Determine the (x, y) coordinate at the center of the cell enclosing the given text.  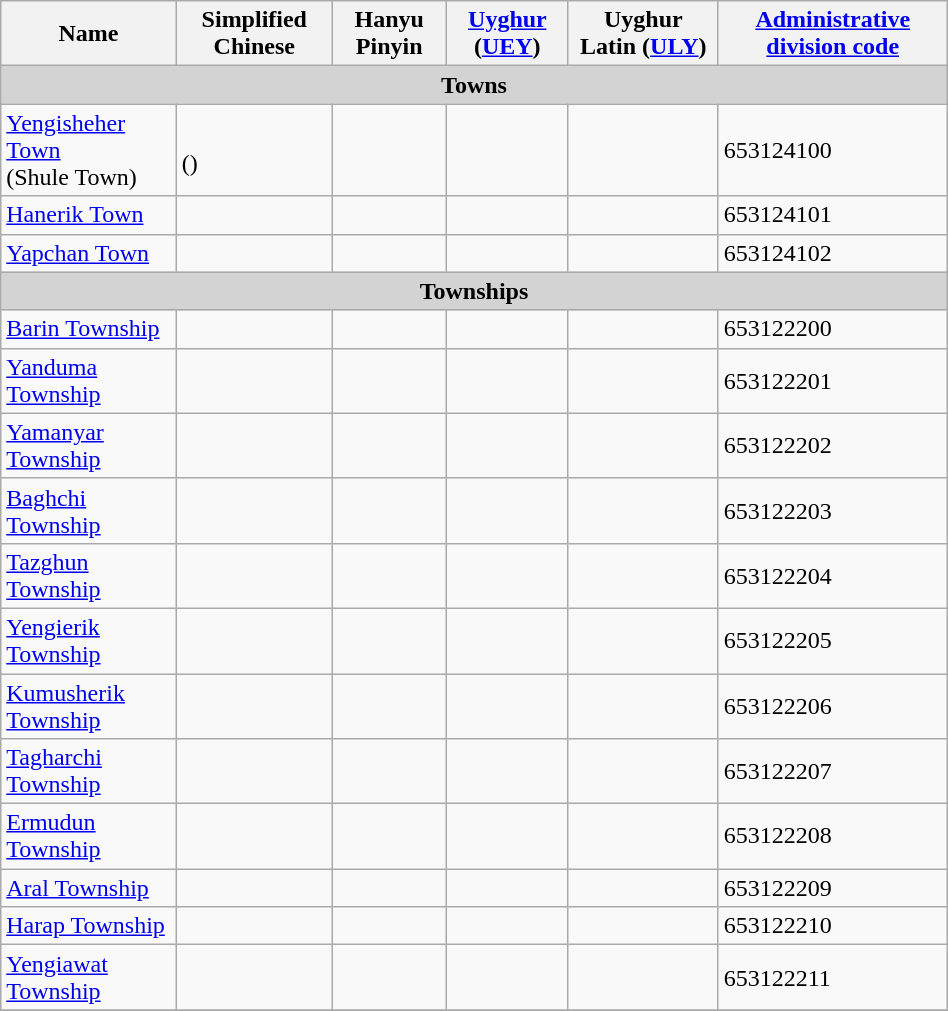
Yengierik Township (88, 640)
Towns (474, 85)
Aral Township (88, 888)
653122201 (832, 380)
653122208 (832, 836)
653122206 (832, 706)
Yengiawat Township (88, 978)
Barin Township (88, 329)
Name (88, 34)
Yamanyar Township (88, 446)
653122204 (832, 576)
653122210 (832, 926)
Simplified Chinese (254, 34)
Yapchan Town (88, 253)
Ermudun Township (88, 836)
Yengisheher Town(Shule Town) (88, 150)
Uyghur (UEY) (507, 34)
() (254, 150)
653122211 (832, 978)
653124102 (832, 253)
653122209 (832, 888)
653124101 (832, 215)
Yanduma Township (88, 380)
Kumusherik Township (88, 706)
Baghchi Township (88, 510)
Tazghun Township (88, 576)
Uyghur Latin (ULY) (643, 34)
Tagharchi Township (88, 772)
653124100 (832, 150)
Administrative division code (832, 34)
Hanyu Pinyin (389, 34)
653122203 (832, 510)
653122205 (832, 640)
653122207 (832, 772)
Townships (474, 291)
Harap Township (88, 926)
653122202 (832, 446)
653122200 (832, 329)
Hanerik Town (88, 215)
